Identify which cell holds the provided text, then report its [x, y] central coordinate. 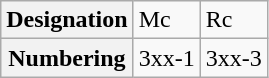
3xx-3 [234, 58]
Mc [166, 20]
Designation [67, 20]
3xx-1 [166, 58]
Rc [234, 20]
Numbering [67, 58]
